Pinpoint the cell where the given text exists, returning its (x, y) midpoint coordinate. 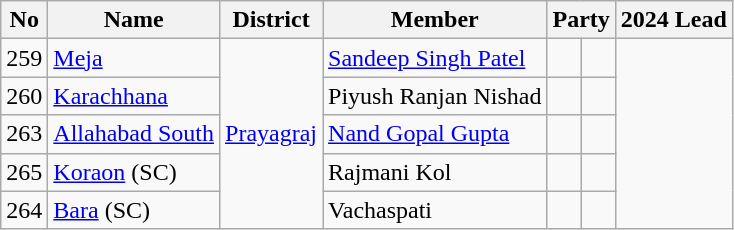
Allahabad South (134, 134)
2024 Lead (674, 20)
Bara (SC) (134, 210)
Vachaspati (435, 210)
Nand Gopal Gupta (435, 134)
265 (24, 172)
260 (24, 96)
Piyush Ranjan Nishad (435, 96)
259 (24, 58)
Party (581, 20)
No (24, 20)
Rajmani Kol (435, 172)
District (272, 20)
Meja (134, 58)
Koraon (SC) (134, 172)
Member (435, 20)
Name (134, 20)
264 (24, 210)
Karachhana (134, 96)
Prayagraj (272, 134)
Sandeep Singh Patel (435, 58)
263 (24, 134)
